Extract the (x, y) coordinate from the center of the cell holding the provided text.  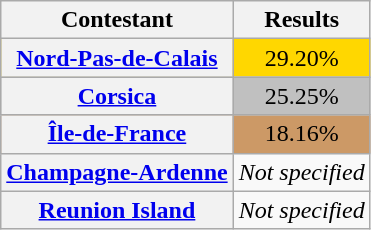
25.25% (302, 96)
29.20% (302, 58)
Île-de-France (117, 134)
Corsica (117, 96)
18.16% (302, 134)
Champagne-Ardenne (117, 172)
Nord-Pas-de-Calais (117, 58)
Contestant (117, 20)
Results (302, 20)
Reunion Island (117, 210)
